Capture the cell that displays the provided text and extract its (x, y) central coordinate. 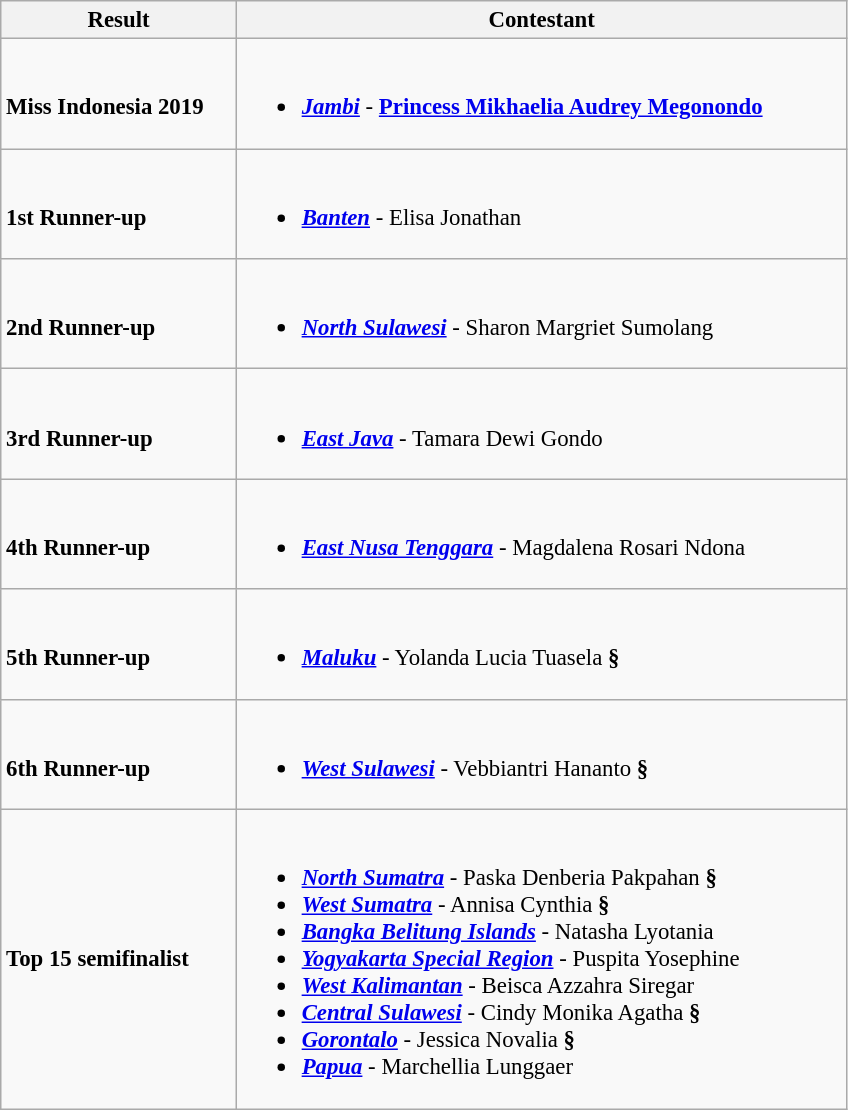
West Sulawesi - Vebbiantri Hananto § (542, 754)
Maluku - Yolanda Lucia Tuasela § (542, 644)
5th Runner-up (119, 644)
Contestant (542, 20)
3rd Runner-up (119, 424)
Miss Indonesia 2019 (119, 94)
East Java - Tamara Dewi Gondo (542, 424)
Jambi - Princess Mikhaelia Audrey Megonondo (542, 94)
Top 15 semifinalist (119, 960)
4th Runner-up (119, 534)
6th Runner-up (119, 754)
North Sulawesi - Sharon Margriet Sumolang (542, 314)
East Nusa Tenggara - Magdalena Rosari Ndona (542, 534)
Result (119, 20)
Banten - Elisa Jonathan (542, 204)
2nd Runner-up (119, 314)
1st Runner-up (119, 204)
